For the text-containing cell, return its midpoint in (X, Y) coordinate format. 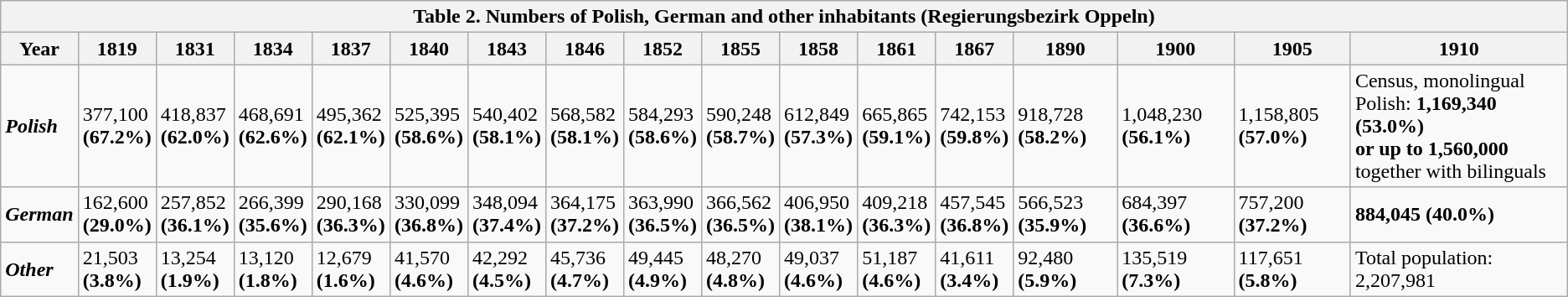
1900 (1176, 49)
257,852(36.1%) (194, 215)
363,990(36.5%) (662, 215)
1837 (350, 49)
German (39, 215)
41,611(3.4%) (975, 268)
49,445(4.9%) (662, 268)
135,519(7.3%) (1176, 268)
1905 (1292, 49)
1846 (585, 49)
290,168(36.3%) (350, 215)
568,582(58.1%) (585, 126)
1858 (819, 49)
21,503(3.8%) (117, 268)
566,523 (35.9%) (1065, 215)
48,270(4.8%) (740, 268)
1867 (975, 49)
12,679(1.6%) (350, 268)
418,837(62.0%) (194, 126)
525,395(58.6%) (429, 126)
49,037(4.6%) (819, 268)
1852 (662, 49)
684,397 (36.6%) (1176, 215)
1,158,805 (57.0%) (1292, 126)
540,402(58.1%) (506, 126)
1910 (1459, 49)
Table 2. Numbers of Polish, German and other inhabitants (Regierungsbezirk Oppeln) (784, 17)
1843 (506, 49)
590,248(58.7%) (740, 126)
918,728 (58.2%) (1065, 126)
742,153(59.8%) (975, 126)
41,570(4.6%) (429, 268)
1890 (1065, 49)
Year (39, 49)
Other (39, 268)
1861 (896, 49)
495,362(62.1%) (350, 126)
884,045 (40.0%) (1459, 215)
1819 (117, 49)
330,099(36.8%) (429, 215)
377,100(67.2%) (117, 126)
366,562(36.5%) (740, 215)
Total population: 2,207,981 (1459, 268)
117,651(5.8%) (1292, 268)
409,218(36.3%) (896, 215)
468,691(62.6%) (273, 126)
13,120(1.8%) (273, 268)
51,187(4.6%) (896, 268)
348,094(37.4%) (506, 215)
612,849(57.3%) (819, 126)
266,399(35.6%) (273, 215)
584,293(58.6%) (662, 126)
Polish (39, 126)
Census, monolingual Polish: 1,169,340 (53.0%)or up to 1,560,000 together with bilinguals (1459, 126)
364,175(37.2%) (585, 215)
1855 (740, 49)
406,950(38.1%) (819, 215)
42,292(4.5%) (506, 268)
757,200 (37.2%) (1292, 215)
1840 (429, 49)
13,254(1.9%) (194, 268)
665,865(59.1%) (896, 126)
92,480(5.9%) (1065, 268)
1831 (194, 49)
1,048,230 (56.1%) (1176, 126)
45,736(4.7%) (585, 268)
457,545(36.8%) (975, 215)
162,600(29.0%) (117, 215)
1834 (273, 49)
